For the text-containing cell, return its midpoint in [x, y] coordinate format. 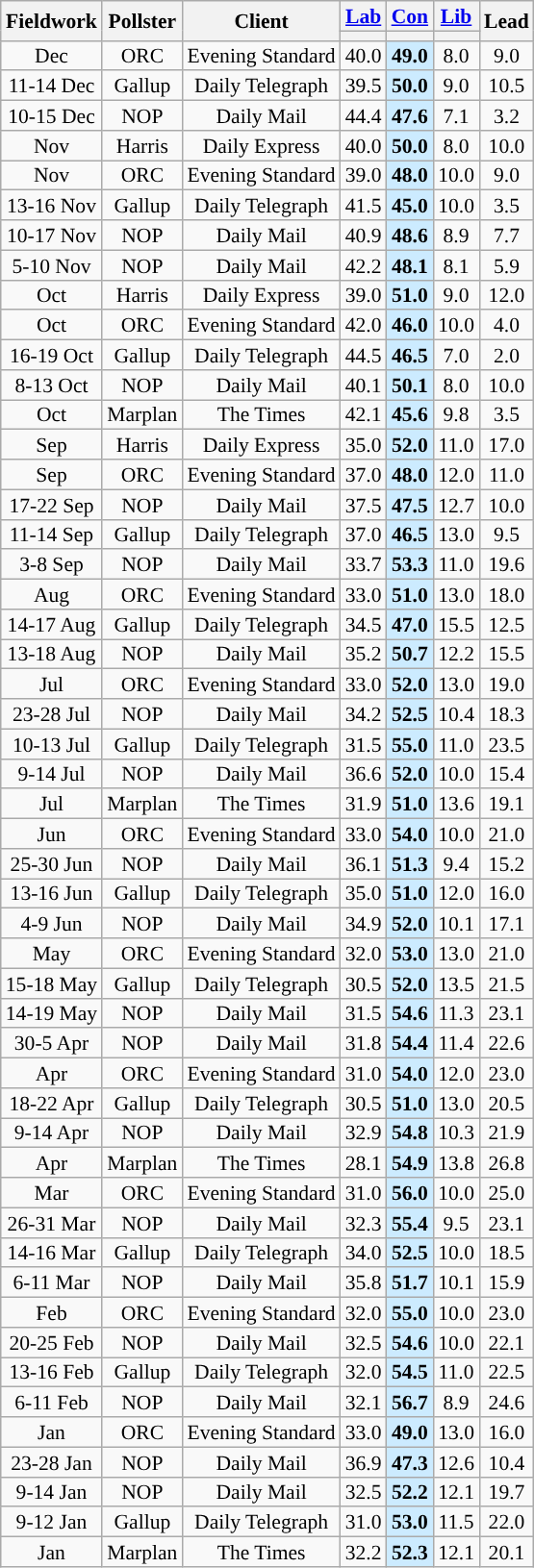
54.8 [410, 1132]
11.3 [456, 1013]
7.7 [506, 235]
22.5 [506, 1373]
22.1 [506, 1342]
12.7 [456, 504]
19.1 [506, 804]
32.9 [364, 1132]
17-22 Sep [52, 504]
25.0 [506, 1192]
10.3 [456, 1132]
12.5 [506, 625]
50.1 [410, 385]
19.7 [506, 1492]
22.6 [506, 1044]
4.0 [506, 325]
46.0 [410, 325]
15-18 May [52, 983]
32.1 [364, 1402]
12.6 [456, 1461]
13-16 Feb [52, 1373]
52.2 [410, 1492]
54.4 [410, 1044]
Client [261, 21]
48.6 [410, 235]
11-14 Sep [52, 535]
9-12 Jan [52, 1523]
17.1 [506, 923]
16-19 Oct [52, 356]
23.5 [506, 744]
8-13 Oct [52, 385]
9-14 Jul [52, 773]
10-17 Nov [52, 235]
35.8 [364, 1282]
45.6 [410, 415]
36.6 [364, 773]
21.5 [506, 983]
22.0 [506, 1523]
35.2 [364, 654]
52.3 [410, 1552]
11-14 Dec [52, 87]
4-9 Jun [52, 923]
42.0 [364, 325]
20.5 [506, 1104]
23-28 Jan [52, 1461]
11.4 [456, 1044]
Fieldwork [52, 21]
18.0 [506, 594]
15.2 [506, 863]
25-30 Jun [52, 863]
34.0 [364, 1252]
9-14 Apr [52, 1132]
9.8 [456, 415]
34.9 [364, 923]
44.4 [364, 115]
31.8 [364, 1044]
20.1 [506, 1552]
3.2 [506, 115]
12.2 [456, 654]
9.4 [456, 863]
Lead [506, 21]
56.0 [410, 1192]
37.5 [364, 504]
Lab [364, 15]
23-28 Jul [52, 713]
19.6 [506, 565]
32.2 [364, 1552]
54.9 [410, 1163]
7.0 [456, 356]
39.5 [364, 87]
14-19 May [52, 1013]
15.9 [506, 1282]
11.5 [456, 1523]
13.8 [456, 1163]
7.1 [456, 115]
18.5 [506, 1252]
14-17 Aug [52, 625]
34.2 [364, 713]
28.1 [364, 1163]
36.1 [364, 863]
50.7 [410, 654]
47.0 [410, 625]
56.7 [410, 1402]
19.0 [506, 684]
21.9 [506, 1132]
15.4 [506, 773]
51.3 [410, 863]
55.4 [410, 1223]
Mar [52, 1192]
8.1 [456, 265]
32.3 [364, 1223]
Aug [52, 594]
3-8 Sep [52, 565]
41.5 [364, 206]
Pollster [142, 21]
40.9 [364, 235]
5.9 [506, 265]
6-11 Mar [52, 1282]
20-25 Feb [52, 1342]
9-14 Jan [52, 1492]
42.2 [364, 265]
Con [410, 15]
13-18 Aug [52, 654]
36.9 [364, 1461]
Feb [52, 1313]
31.9 [364, 804]
47.6 [410, 115]
10-15 Dec [52, 115]
18.3 [506, 713]
13.6 [456, 804]
47.3 [410, 1461]
44.5 [364, 356]
Lib [456, 15]
13-16 Nov [52, 206]
13.5 [456, 983]
17.0 [506, 444]
51.7 [410, 1282]
40.1 [364, 385]
Jun [52, 834]
42.1 [364, 415]
24.6 [506, 1402]
33.7 [364, 565]
45.0 [410, 206]
6-11 Feb [52, 1402]
14-16 Mar [52, 1252]
10.5 [506, 87]
53.3 [410, 565]
34.5 [364, 625]
May [52, 954]
10-13 Jul [52, 744]
54.5 [410, 1373]
18-22 Apr [52, 1104]
13-16 Jun [52, 894]
26.8 [506, 1163]
2.0 [506, 356]
30-5 Apr [52, 1044]
26-31 Mar [52, 1223]
5-10 Nov [52, 265]
48.1 [410, 265]
Dec [52, 56]
47.5 [410, 504]
